Capture the cell that displays the provided text and extract its [x, y] central coordinate. 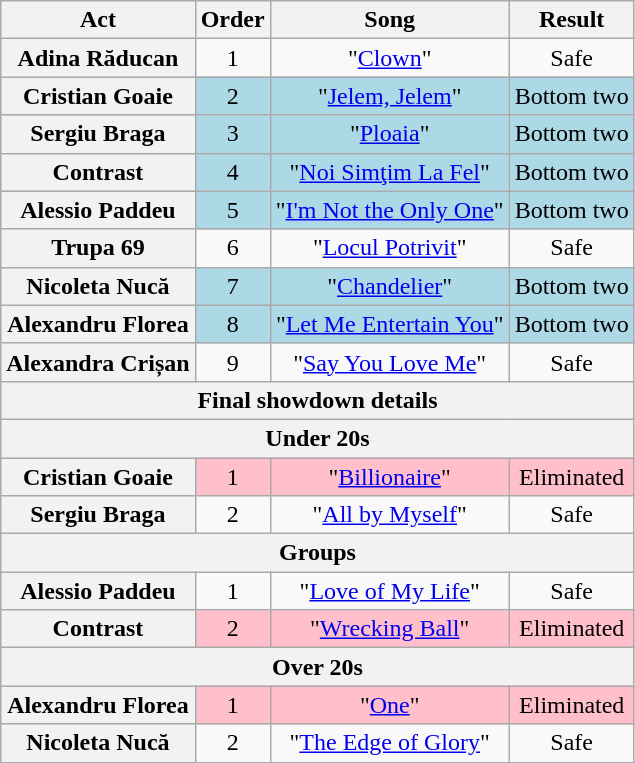
"The Edge of Glory" [390, 743]
"Billionaire" [390, 477]
5 [232, 210]
"Ploaia" [390, 134]
Result [572, 20]
"Chandelier" [390, 286]
"Clown" [390, 58]
8 [232, 324]
7 [232, 286]
Groups [318, 553]
"Jelem, Jelem" [390, 96]
Alexandra Crișan [98, 362]
4 [232, 172]
Adina Răducan [98, 58]
"Love of My Life" [390, 591]
9 [232, 362]
"I'm Not the Only One" [390, 210]
Under 20s [318, 438]
3 [232, 134]
Trupa 69 [98, 248]
Act [98, 20]
"Noi Simţim La Fel" [390, 172]
"Wrecking Ball" [390, 629]
Over 20s [318, 667]
"All by Myself" [390, 515]
"Say You Love Me" [390, 362]
6 [232, 248]
"Locul Potrivit" [390, 248]
Order [232, 20]
"One" [390, 705]
"Let Me Entertain You" [390, 324]
Final showdown details [318, 400]
Song [390, 20]
